Find where the given text appears and provide that cell's center as [x, y] coordinate. 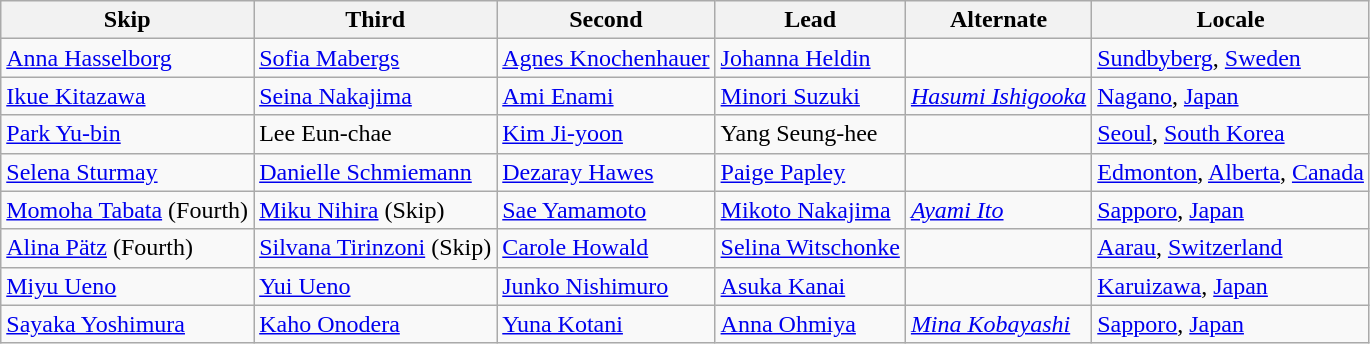
Johanna Heldin [810, 58]
Lee Eun-chae [376, 134]
Carole Howald [606, 248]
Dezaray Hawes [606, 172]
Hasumi Ishigooka [998, 96]
Sofia Mabergs [376, 58]
Third [376, 20]
Ikue Kitazawa [128, 96]
Ami Enami [606, 96]
Ayami Ito [998, 210]
Yang Seung-hee [810, 134]
Skip [128, 20]
Edmonton, Alberta, Canada [1231, 172]
Alternate [998, 20]
Second [606, 20]
Mina Kobayashi [998, 324]
Danielle Schmiemann [376, 172]
Selena Sturmay [128, 172]
Minori Suzuki [810, 96]
Paige Papley [810, 172]
Momoha Tabata (Fourth) [128, 210]
Seoul, South Korea [1231, 134]
Junko Nishimuro [606, 286]
Aarau, Switzerland [1231, 248]
Asuka Kanai [810, 286]
Sundbyberg, Sweden [1231, 58]
Nagano, Japan [1231, 96]
Seina Nakajima [376, 96]
Karuizawa, Japan [1231, 286]
Lead [810, 20]
Park Yu-bin [128, 134]
Miyu Ueno [128, 286]
Yui Ueno [376, 286]
Sae Yamamoto [606, 210]
Anna Hasselborg [128, 58]
Selina Witschonke [810, 248]
Sayaka Yoshimura [128, 324]
Yuna Kotani [606, 324]
Locale [1231, 20]
Anna Ohmiya [810, 324]
Kaho Onodera [376, 324]
Miku Nihira (Skip) [376, 210]
Silvana Tirinzoni (Skip) [376, 248]
Alina Pätz (Fourth) [128, 248]
Kim Ji-yoon [606, 134]
Mikoto Nakajima [810, 210]
Agnes Knochenhauer [606, 58]
